Pinpoint the cell where the given text exists, returning its (X, Y) midpoint coordinate. 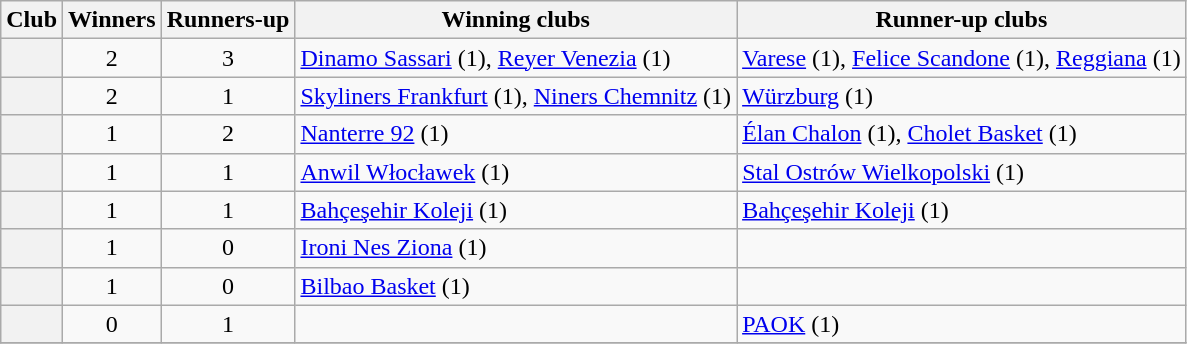
Stal Ostrów Wielkopolski (1) (962, 172)
Ironi Nes Ziona (1) (516, 248)
Dinamo Sassari (1), Reyer Venezia (1) (516, 58)
Bilbao Basket (1) (516, 286)
Skyliners Frankfurt (1), Niners Chemnitz (1) (516, 96)
Würzburg (1) (962, 96)
Winning clubs (516, 20)
Nanterre 92 (1) (516, 134)
Élan Chalon (1), Cholet Basket (1) (962, 134)
3 (228, 58)
Club (32, 20)
Varese (1), Felice Scandone (1), Reggiana (1) (962, 58)
Anwil Włocławek (1) (516, 172)
Runner-up clubs (962, 20)
PAOK (1) (962, 324)
Runners-up (228, 20)
Winners (112, 20)
